From the cell containing the given text, extract its center point as (X, Y) coordinate. 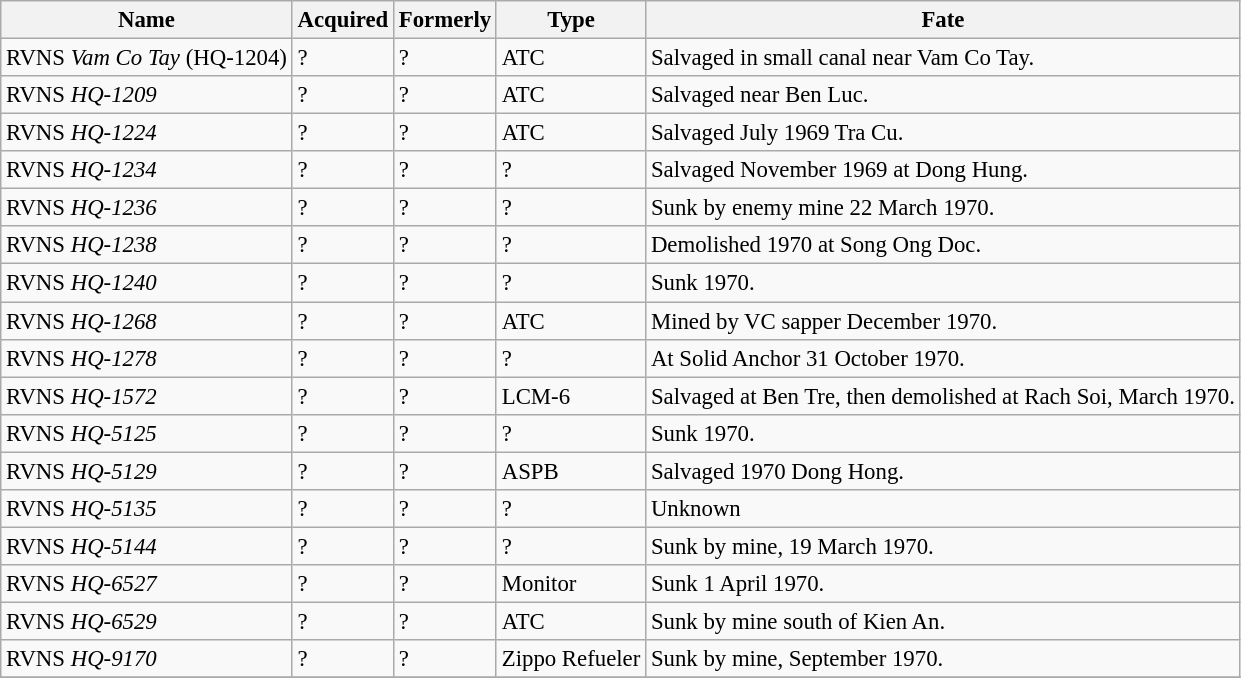
RVNS Vam Co Tay (HQ-1204) (146, 58)
Formerly (446, 20)
RVNS HQ-1240 (146, 283)
RVNS HQ-5125 (146, 433)
Demolished 1970 at Song Ong Doc. (944, 245)
ASPB (570, 471)
RVNS HQ-6527 (146, 584)
Sunk by mine south of Kien An. (944, 621)
At Solid Anchor 31 October 1970. (944, 358)
Zippo Refueler (570, 659)
RVNS HQ-1268 (146, 321)
Salvaged near Ben Luc. (944, 95)
RVNS HQ-1234 (146, 170)
RVNS HQ-1209 (146, 95)
Mined by VC sapper December 1970. (944, 321)
Acquired (342, 20)
RVNS HQ-9170 (146, 659)
RVNS HQ-1278 (146, 358)
LCM-6 (570, 396)
Sunk 1 April 1970. (944, 584)
Salvaged July 1969 Tra Cu. (944, 133)
Salvaged 1970 Dong Hong. (944, 471)
RVNS HQ-1236 (146, 208)
Salvaged at Ben Tre, then demolished at Rach Soi, March 1970. (944, 396)
Sunk by mine, 19 March 1970. (944, 546)
Salvaged in small canal near Vam Co Tay. (944, 58)
Unknown (944, 509)
Sunk by enemy mine 22 March 1970. (944, 208)
RVNS HQ-1572 (146, 396)
RVNS HQ-1224 (146, 133)
RVNS HQ-5129 (146, 471)
RVNS HQ-5135 (146, 509)
Monitor (570, 584)
RVNS HQ-1238 (146, 245)
Sunk by mine, September 1970. (944, 659)
RVNS HQ-6529 (146, 621)
RVNS HQ-5144 (146, 546)
Salvaged November 1969 at Dong Hung. (944, 170)
Name (146, 20)
Fate (944, 20)
Type (570, 20)
